Output the [x, y] coordinate of the center of the cell containing the given text.  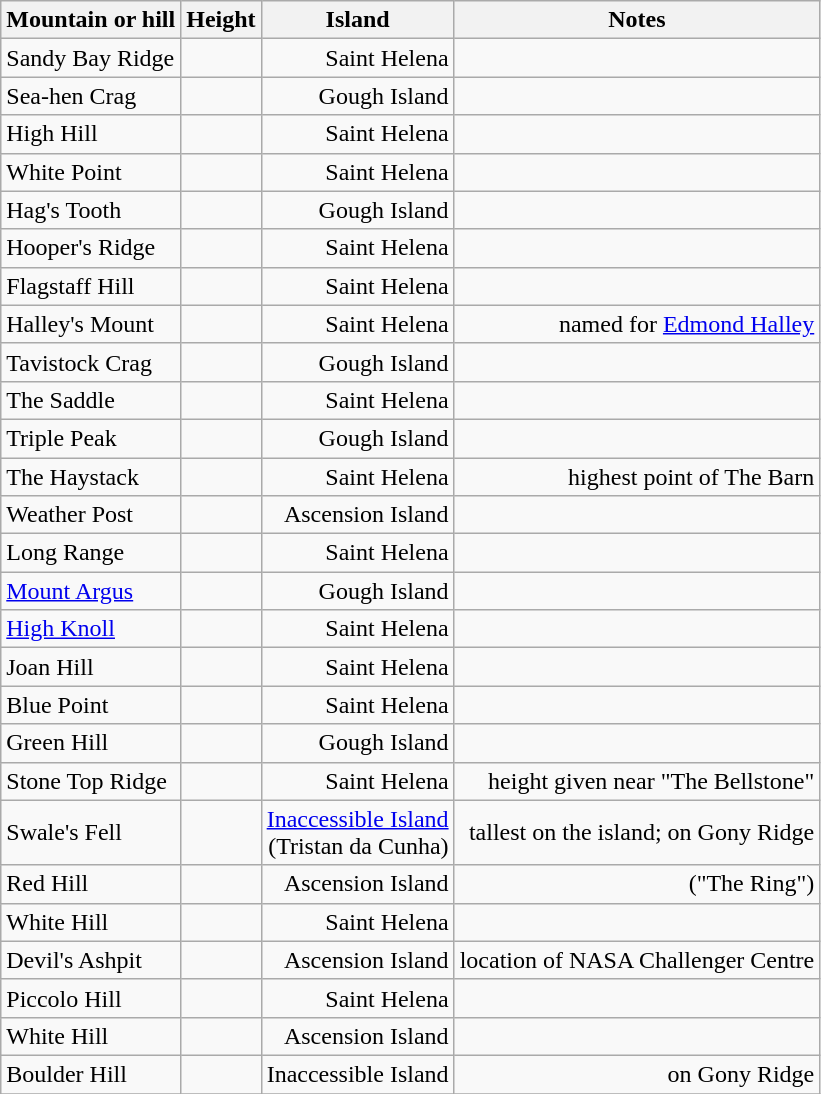
location of NASA Challenger Centre [637, 960]
The Saddle [91, 400]
on Gony Ridge [637, 1074]
Weather Post [91, 515]
High Knoll [91, 629]
Swale's Fell [91, 832]
Boulder Hill [91, 1074]
Flagstaff Hill [91, 286]
High Hill [91, 134]
Triple Peak [91, 438]
Sandy Bay Ridge [91, 58]
Island [358, 20]
Hooper's Ridge [91, 248]
Halley's Mount [91, 324]
Devil's Ashpit [91, 960]
Green Hill [91, 743]
Blue Point [91, 705]
named for Edmond Halley [637, 324]
Joan Hill [91, 667]
Height [221, 20]
Red Hill [91, 884]
Piccolo Hill [91, 998]
The Haystack [91, 477]
White Point [91, 172]
Notes [637, 20]
height given near "The Bellstone" [637, 781]
Inaccessible Island(Tristan da Cunha) [358, 832]
Inaccessible Island [358, 1074]
Tavistock Crag [91, 362]
Sea-hen Crag [91, 96]
highest point of The Barn [637, 477]
("The Ring") [637, 884]
Long Range [91, 553]
Mount Argus [91, 591]
Hag's Tooth [91, 210]
tallest on the island; on Gony Ridge [637, 832]
Stone Top Ridge [91, 781]
Mountain or hill [91, 20]
